Detect which cell encompasses the target text, then output its (X, Y) center coordinate. 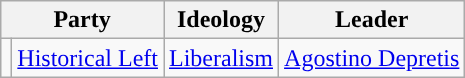
Historical Left (88, 58)
Leader (372, 20)
Liberalism (222, 58)
Party (82, 20)
Agostino Depretis (372, 58)
Ideology (222, 20)
